From the cell containing the given text, extract its center point as [x, y] coordinate. 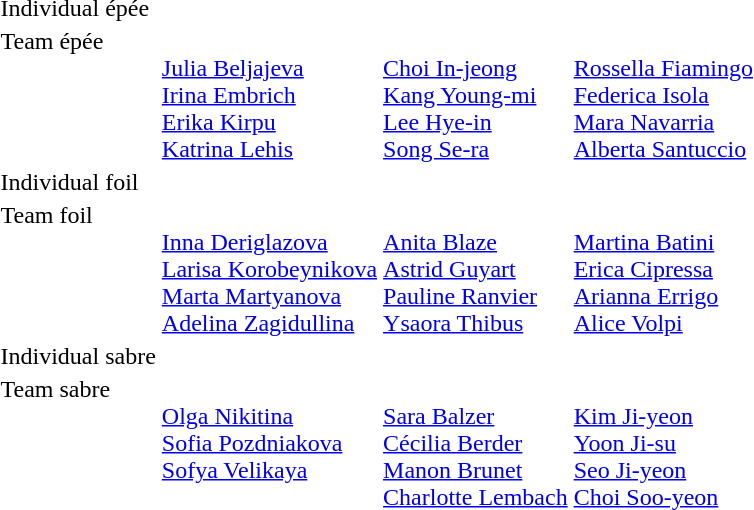
Anita BlazeAstrid GuyartPauline RanvierYsaora Thibus [476, 269]
Martina BatiniErica CipressaArianna ErrigoAlice Volpi [663, 269]
Choi In-jeongKang Young-miLee Hye-inSong Se-ra [476, 95]
Inna DeriglazovaLarisa KorobeynikovaMarta MartyanovaAdelina Zagidullina [269, 269]
Julia BeljajevaIrina EmbrichErika KirpuKatrina Lehis [269, 95]
Rossella FiamingoFederica IsolaMara NavarriaAlberta Santuccio [663, 95]
